Scan for the cell matching the given text and deliver its [X, Y] coordinate at center. 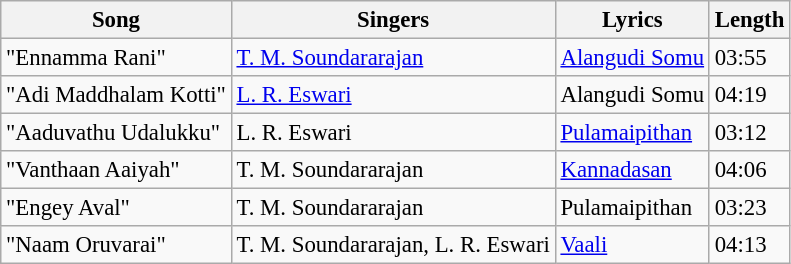
Lyrics [632, 20]
Singers [393, 20]
Song [116, 20]
Length [749, 20]
03:23 [749, 208]
"Adi Maddhalam Kotti" [116, 95]
T. M. Soundararajan, L. R. Eswari [393, 245]
04:06 [749, 170]
"Ennamma Rani" [116, 58]
Kannadasan [632, 170]
"Vanthaan Aaiyah" [116, 170]
"Engey Aval" [116, 208]
Vaali [632, 245]
03:12 [749, 133]
"Aaduvathu Udalukku" [116, 133]
"Naam Oruvarai" [116, 245]
04:13 [749, 245]
03:55 [749, 58]
04:19 [749, 95]
